Pinpoint the cell where the given text exists, returning its (X, Y) midpoint coordinate. 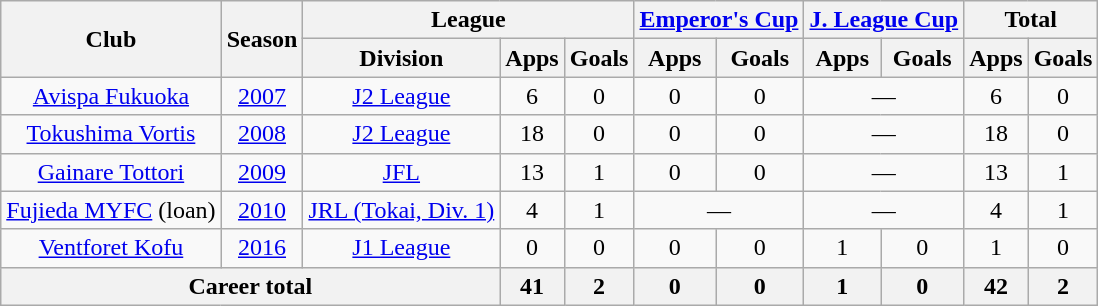
Avispa Fukuoka (111, 96)
JRL (Tokai, Div. 1) (402, 210)
2009 (262, 172)
JFL (402, 172)
42 (996, 286)
2016 (262, 248)
Club (111, 39)
2010 (262, 210)
J. League Cup (884, 20)
Ventforet Kofu (111, 248)
J1 League (402, 248)
Career total (250, 286)
Fujieda MYFC (loan) (111, 210)
Season (262, 39)
Division (402, 58)
Tokushima Vortis (111, 134)
2008 (262, 134)
Gainare Tottori (111, 172)
League (468, 20)
Emperor's Cup (719, 20)
41 (532, 286)
Total (1031, 20)
2007 (262, 96)
